From the cell containing the given text, extract its center point as [X, Y] coordinate. 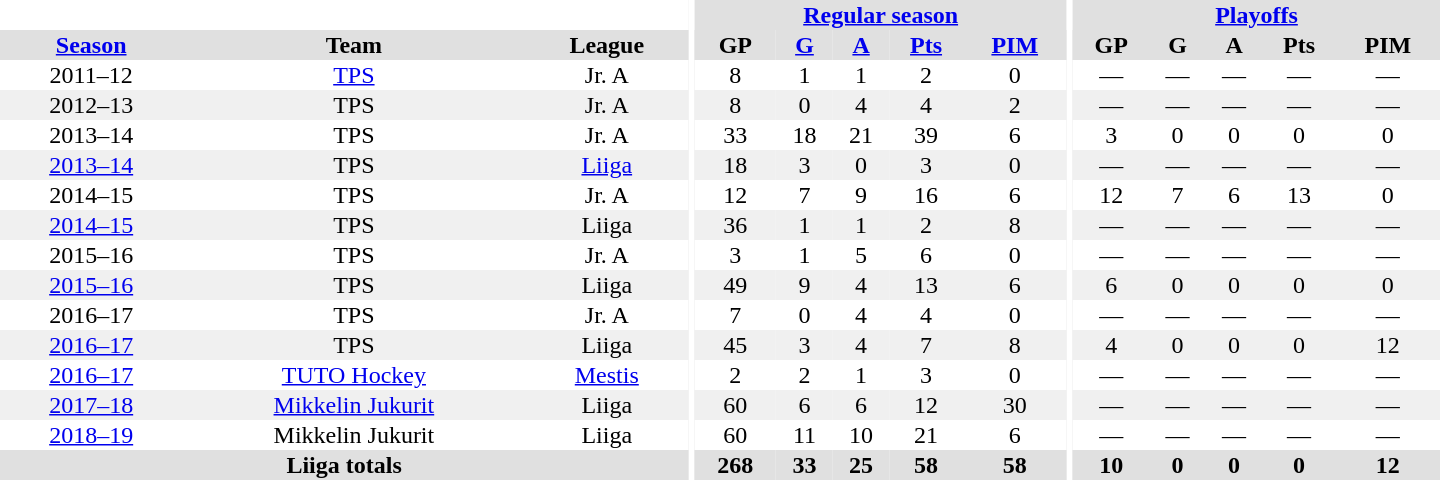
25 [862, 465]
Mestis [606, 375]
Liiga totals [344, 465]
49 [735, 285]
36 [735, 225]
5 [862, 255]
2018–19 [91, 435]
Playoffs [1256, 15]
2011–12 [91, 75]
2012–13 [91, 105]
TUTO Hockey [354, 375]
Regular season [880, 15]
Team [354, 45]
16 [926, 195]
League [606, 45]
2017–18 [91, 405]
39 [926, 135]
11 [804, 435]
268 [735, 465]
45 [735, 345]
30 [1015, 405]
Season [91, 45]
